Return (X, Y) of the center of cell containing provided text 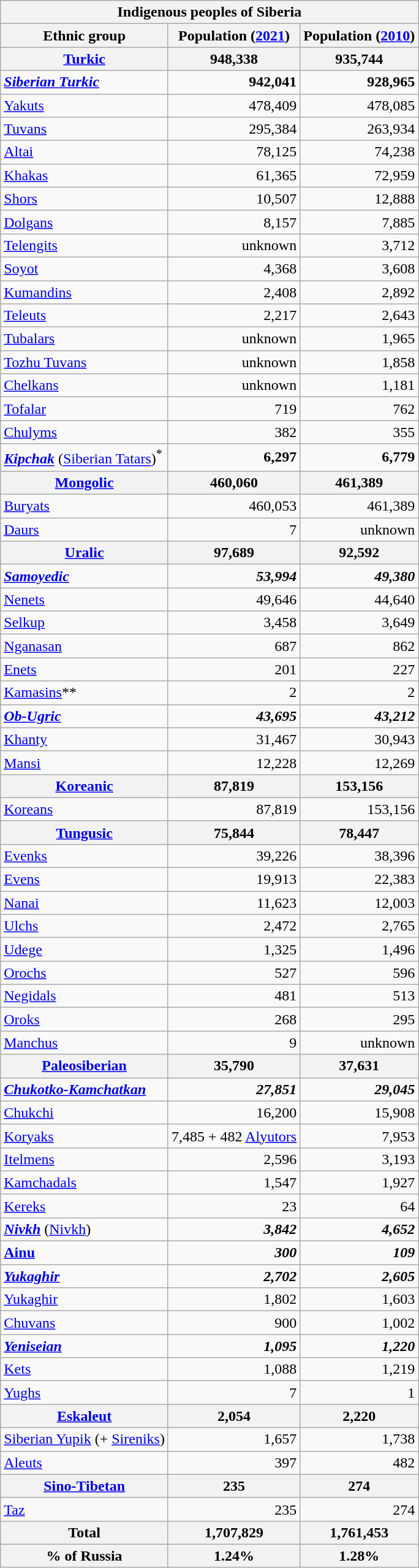
1,002 (359, 1323)
1,738 (359, 1439)
38,396 (359, 856)
Selkup (85, 623)
Kets (85, 1369)
201 (234, 669)
900 (234, 1323)
Total (85, 1532)
460,060 (234, 482)
Kereks (85, 1206)
4,652 (359, 1229)
Koreanic (85, 786)
2,596 (234, 1159)
Kamasins** (85, 693)
482 (359, 1463)
7,885 (359, 222)
11,623 (234, 903)
61,365 (234, 175)
Oroks (85, 1019)
35,790 (234, 1066)
2,220 (359, 1416)
1,547 (234, 1182)
Teleuts (85, 316)
6,297 (234, 457)
935,744 (359, 59)
16,200 (234, 1113)
300 (234, 1253)
29,045 (359, 1089)
74,238 (359, 152)
Taz (85, 1509)
481 (234, 996)
Ainu (85, 1253)
49,380 (359, 576)
2,892 (359, 292)
Siberian Yupik (+ Sireniks) (85, 1439)
3,842 (234, 1229)
1,603 (359, 1300)
3,458 (234, 623)
78,447 (359, 832)
Yakuts (85, 105)
478,085 (359, 105)
268 (234, 1019)
1,219 (359, 1369)
295 (359, 1019)
1.24% (234, 1556)
355 (359, 432)
Nganasan (85, 646)
596 (359, 973)
Telengits (85, 245)
Sino-Tibetan (85, 1486)
Altai (85, 152)
Chelkans (85, 386)
687 (234, 646)
Buryats (85, 506)
Negidals (85, 996)
43,695 (234, 716)
3,712 (359, 245)
30,943 (359, 739)
Ob-Ugric (85, 716)
Koryaks (85, 1136)
Population (2010) (359, 36)
53,994 (234, 576)
1,858 (359, 362)
Khanty (85, 739)
49,646 (234, 599)
527 (234, 973)
75,844 (234, 832)
15,908 (359, 1113)
2,408 (234, 292)
1,496 (359, 950)
Population (2021) (234, 36)
Khakas (85, 175)
12,003 (359, 903)
Siberian Turkic (85, 82)
948,338 (234, 59)
Chukchi (85, 1113)
31,467 (234, 739)
1,220 (359, 1346)
Shors (85, 199)
Kumandins (85, 292)
Ethnic group (85, 36)
1,927 (359, 1182)
Orochs (85, 973)
39,226 (234, 856)
43,212 (359, 716)
Itelmens (85, 1159)
4,368 (234, 268)
295,384 (234, 129)
Indigenous peoples of Siberia (209, 12)
1,707,829 (234, 1532)
37,631 (359, 1066)
762 (359, 409)
Samoyedic (85, 576)
27,851 (234, 1089)
1,761,453 (359, 1532)
3,608 (359, 268)
Soyot (85, 268)
Chulyms (85, 432)
2,605 (359, 1276)
Ulchs (85, 926)
7,485 + 482 Alyutors (234, 1136)
Nivkh (Nivkh) (85, 1229)
2,702 (234, 1276)
19,913 (234, 880)
460,053 (234, 506)
Tofalar (85, 409)
2,643 (359, 316)
44,640 (359, 599)
382 (234, 432)
1 (359, 1393)
2,217 (234, 316)
Aleuts (85, 1463)
10,507 (234, 199)
862 (359, 646)
719 (234, 409)
Koreans (85, 809)
Evens (85, 880)
Tubalars (85, 339)
Uralic (85, 553)
9 (234, 1043)
1,325 (234, 950)
Tuvans (85, 129)
12,269 (359, 763)
Yeniseian (85, 1346)
92,592 (359, 553)
% of Russia (85, 1556)
72,959 (359, 175)
97,689 (234, 553)
2,054 (234, 1416)
942,041 (234, 82)
Chuvans (85, 1323)
Eskaleut (85, 1416)
Kamchadals (85, 1182)
Turkic (85, 59)
Nenets (85, 599)
397 (234, 1463)
1,657 (234, 1439)
1,181 (359, 386)
227 (359, 669)
2,472 (234, 926)
3,193 (359, 1159)
23 (234, 1206)
109 (359, 1253)
2,765 (359, 926)
64 (359, 1206)
1,088 (234, 1369)
Daurs (85, 530)
Chukotko-Kamchatkan (85, 1089)
Mansi (85, 763)
928,965 (359, 82)
Kipchak (Siberian Tatars)* (85, 457)
Nanai (85, 903)
22,383 (359, 880)
7,953 (359, 1136)
Evenks (85, 856)
Tozhu Tuvans (85, 362)
12,888 (359, 199)
1,802 (234, 1300)
478,409 (234, 105)
Paleosiberian (85, 1066)
1.28% (359, 1556)
Mongolic (85, 482)
8,157 (234, 222)
263,934 (359, 129)
Tungusic (85, 832)
Enets (85, 669)
513 (359, 996)
1,095 (234, 1346)
6,779 (359, 457)
Yughs (85, 1393)
1,965 (359, 339)
Udege (85, 950)
12,228 (234, 763)
Dolgans (85, 222)
Manchus (85, 1043)
3,649 (359, 623)
78,125 (234, 152)
